Search for the cell housing the specified text and yield its (x, y) center coordinate. 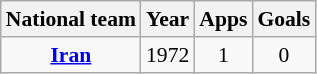
1 (223, 55)
Apps (223, 19)
Goals (284, 19)
1972 (168, 55)
Year (168, 19)
Iran (71, 55)
National team (71, 19)
0 (284, 55)
